Return the [x, y] coordinate for the center point of the cell that contains the specified text.  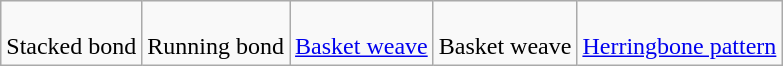
Running bond [216, 34]
Herringbone pattern [680, 34]
Stacked bond [72, 34]
